Provide the (x, y) coordinate of the cell's center where the given text is located.  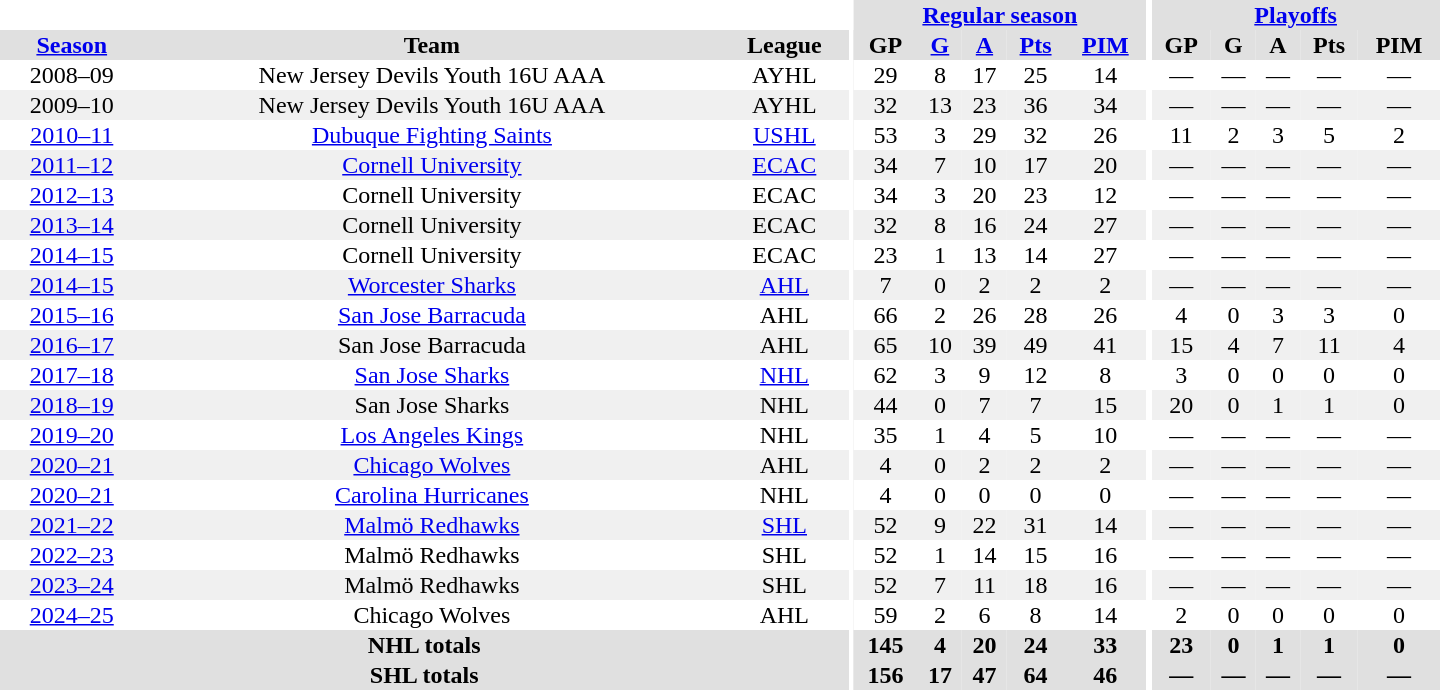
2009–10 (72, 105)
39 (984, 345)
Regular season (1000, 15)
NHL totals (424, 645)
36 (1036, 105)
USHL (784, 135)
46 (1105, 675)
6 (984, 615)
2015–16 (72, 315)
145 (885, 645)
2017–18 (72, 375)
2019–20 (72, 435)
64 (1036, 675)
33 (1105, 645)
28 (1036, 315)
41 (1105, 345)
2016–17 (72, 345)
2018–19 (72, 405)
35 (885, 435)
Worcester Sharks (432, 285)
Season (72, 45)
2023–24 (72, 585)
22 (984, 525)
53 (885, 135)
62 (885, 375)
2008–09 (72, 75)
47 (984, 675)
156 (885, 675)
SHL totals (424, 675)
2013–14 (72, 225)
2021–22 (72, 525)
2022–23 (72, 555)
49 (1036, 345)
Dubuque Fighting Saints (432, 135)
25 (1036, 75)
2012–13 (72, 195)
44 (885, 405)
18 (1036, 585)
59 (885, 615)
2011–12 (72, 165)
65 (885, 345)
2010–11 (72, 135)
31 (1036, 525)
Team (432, 45)
League (784, 45)
Los Angeles Kings (432, 435)
2024–25 (72, 615)
Carolina Hurricanes (432, 495)
Playoffs (1296, 15)
66 (885, 315)
